From the cell containing the given text, extract its center point as (x, y) coordinate. 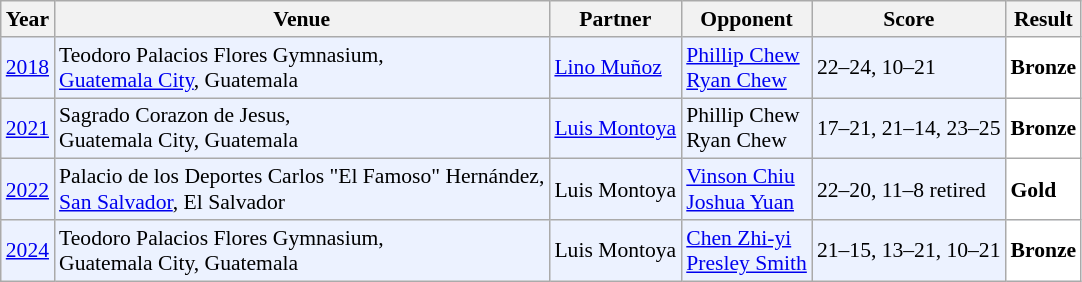
Score (909, 19)
22–20, 11–8 retired (909, 190)
2021 (28, 128)
21–15, 13–21, 10–21 (909, 250)
Result (1044, 19)
Vinson Chiu Joshua Yuan (746, 190)
Partner (615, 19)
2024 (28, 250)
22–24, 10–21 (909, 68)
Gold (1044, 190)
2018 (28, 68)
Year (28, 19)
2022 (28, 190)
Sagrado Corazon de Jesus,Guatemala City, Guatemala (302, 128)
Palacio de los Deportes Carlos "El Famoso" Hernández,San Salvador, El Salvador (302, 190)
Chen Zhi-yi Presley Smith (746, 250)
Lino Muñoz (615, 68)
Opponent (746, 19)
17–21, 21–14, 23–25 (909, 128)
Venue (302, 19)
